Identify which cell holds the provided text, then report its (X, Y) central coordinate. 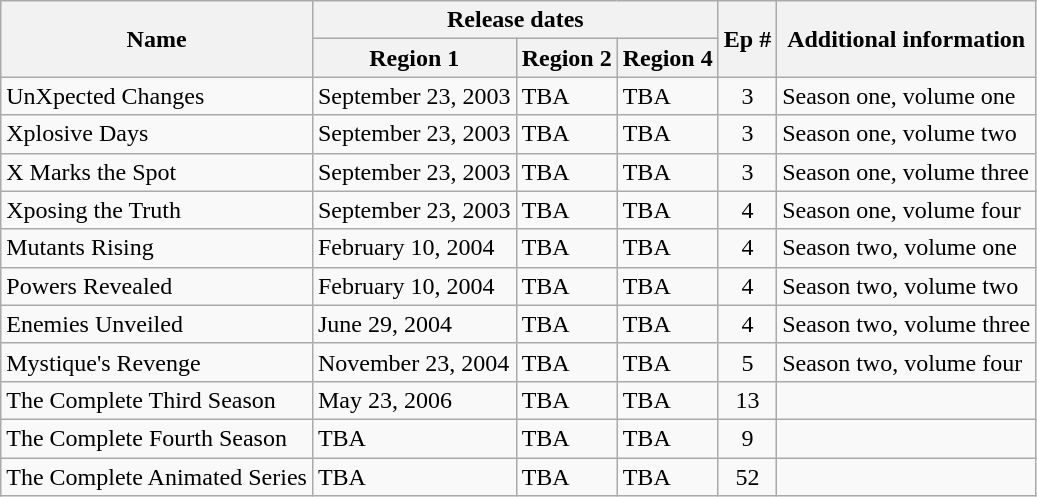
The Complete Fourth Season (157, 438)
June 29, 2004 (414, 324)
Season one, volume four (906, 210)
Mutants Rising (157, 248)
9 (747, 438)
Release dates (515, 20)
May 23, 2006 (414, 400)
Additional information (906, 39)
Season two, volume two (906, 286)
Xposing the Truth (157, 210)
The Complete Animated Series (157, 477)
Ep # (747, 39)
Name (157, 39)
The Complete Third Season (157, 400)
November 23, 2004 (414, 362)
Region 4 (668, 58)
Season one, volume three (906, 172)
Region 2 (566, 58)
13 (747, 400)
Season one, volume one (906, 96)
UnXpected Changes (157, 96)
Season two, volume three (906, 324)
Powers Revealed (157, 286)
Region 1 (414, 58)
Mystique's Revenge (157, 362)
Enemies Unveiled (157, 324)
52 (747, 477)
Season two, volume four (906, 362)
Season two, volume one (906, 248)
X Marks the Spot (157, 172)
Xplosive Days (157, 134)
Season one, volume two (906, 134)
5 (747, 362)
